Extract the [X, Y] coordinate from the center of the cell holding the provided text.  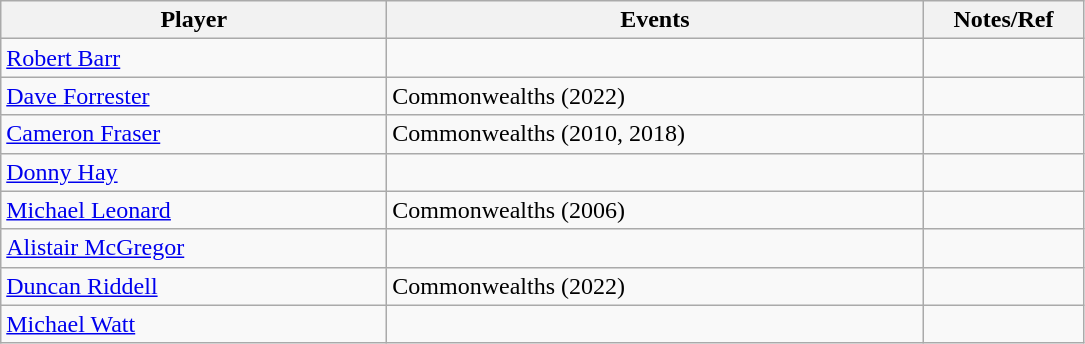
Alistair McGregor [194, 248]
Donny Hay [194, 172]
Player [194, 20]
Events [655, 20]
Dave Forrester [194, 96]
Michael Leonard [194, 210]
Commonwealths (2006) [655, 210]
Duncan Riddell [194, 286]
Robert Barr [194, 58]
Cameron Fraser [194, 134]
Notes/Ref [1004, 20]
Commonwealths (2010, 2018) [655, 134]
Michael Watt [194, 324]
